Determine the [x, y] coordinate at the center of the cell enclosing the given text.  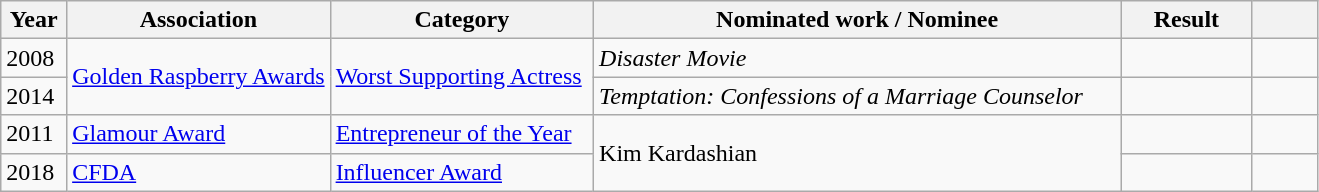
Worst Supporting Actress [462, 77]
Category [462, 20]
Nominated work / Nominee [858, 20]
Influencer Award [462, 172]
CFDA [198, 172]
Glamour Award [198, 134]
Year [34, 20]
2011 [34, 134]
Association [198, 20]
2008 [34, 58]
Result [1187, 20]
Disaster Movie [858, 58]
2018 [34, 172]
Temptation: Confessions of a Marriage Counselor [858, 96]
2014 [34, 96]
Entrepreneur of the Year [462, 134]
Kim Kardashian [858, 153]
Golden Raspberry Awards [198, 77]
